Scan for the cell matching the given text and deliver its (X, Y) coordinate at center. 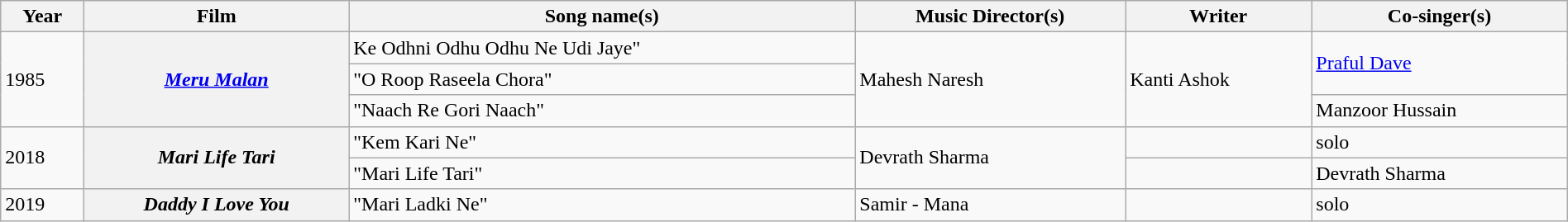
Year (43, 17)
Manzoor Hussain (1439, 111)
"Mari Life Tari" (602, 173)
2019 (43, 205)
"O Roop Raseela Chora" (602, 79)
Samir - Mana (991, 205)
Daddy I Love You (217, 205)
Mari Life Tari (217, 158)
"Naach Re Gori Naach" (602, 111)
"Kem Kari Ne" (602, 142)
Praful Dave (1439, 64)
Writer (1219, 17)
2018 (43, 158)
Mahesh Naresh (991, 79)
Kanti Ashok (1219, 79)
Ke Odhni Odhu Odhu Ne Udi Jaye" (602, 48)
1985 (43, 79)
Co-singer(s) (1439, 17)
Song name(s) (602, 17)
Music Director(s) (991, 17)
"Mari Ladki Ne" (602, 205)
Meru Malan (217, 79)
Film (217, 17)
